Return (X, Y) of the center of cell containing provided text 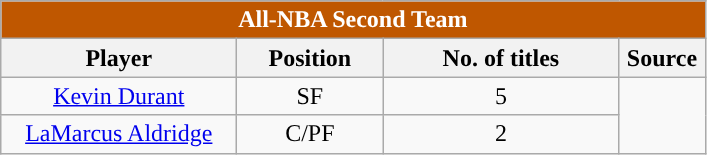
Kevin Durant (119, 96)
LaMarcus Aldridge (119, 134)
Position (310, 58)
SF (310, 96)
5 (501, 96)
Source (662, 58)
Player (119, 58)
No. of titles (501, 58)
2 (501, 134)
C/PF (310, 134)
All-NBA Second Team (353, 20)
